Return [x, y] of the center of cell containing provided text 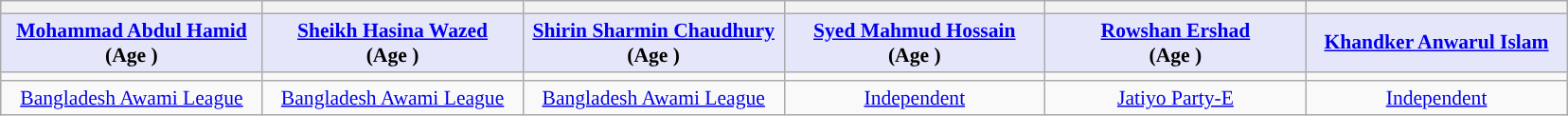
Syed Mahmud Hossain(Age ) [915, 42]
Jatiyo Party-E [1176, 99]
Sheikh Hasina Wazed(Age ) [393, 42]
Rowshan Ershad(Age ) [1176, 42]
Mohammad Abdul Hamid(Age ) [132, 42]
Shirin Sharmin Chaudhury(Age ) [653, 42]
Khandker Anwarul Islam [1436, 42]
